Capture the cell that displays the provided text and extract its [X, Y] central coordinate. 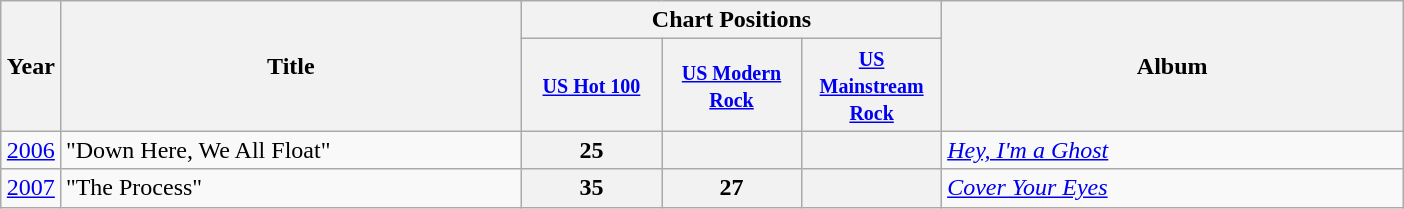
Year [30, 66]
25 [591, 150]
35 [591, 188]
Hey, I'm a Ghost [1172, 150]
"Down Here, We All Float" [290, 150]
"The Process" [290, 188]
2007 [30, 188]
US Mainstream Rock [872, 85]
US Modern Rock [732, 85]
Chart Positions [731, 20]
Album [1172, 66]
Cover Your Eyes [1172, 188]
27 [732, 188]
2006 [30, 150]
Title [290, 66]
US Hot 100 [591, 85]
